Search for the cell housing the specified text and yield its (x, y) center coordinate. 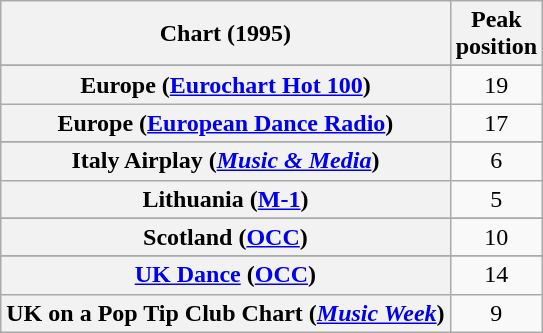
Italy Airplay (Music & Media) (226, 161)
Lithuania (M-1) (226, 199)
19 (496, 85)
17 (496, 123)
Peakposition (496, 34)
5 (496, 199)
Chart (1995) (226, 34)
14 (496, 275)
Europe (European Dance Radio) (226, 123)
10 (496, 237)
UK Dance (OCC) (226, 275)
UK on a Pop Tip Club Chart (Music Week) (226, 313)
Scotland (OCC) (226, 237)
6 (496, 161)
Europe (Eurochart Hot 100) (226, 85)
9 (496, 313)
